Identify which cell holds the provided text, then report its (x, y) central coordinate. 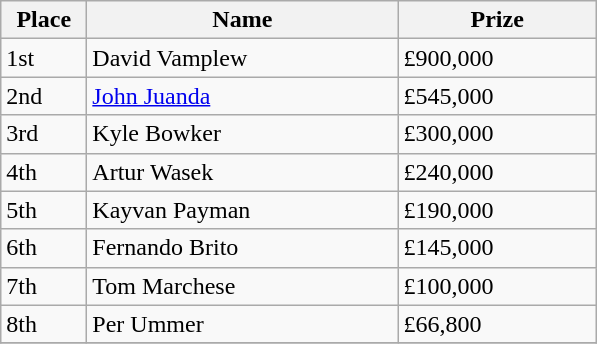
Fernando Brito (242, 248)
£190,000 (498, 210)
4th (44, 172)
£300,000 (498, 134)
7th (44, 286)
£66,800 (498, 324)
Artur Wasek (242, 172)
David Vamplew (242, 58)
3rd (44, 134)
£100,000 (498, 286)
5th (44, 210)
Place (44, 20)
£240,000 (498, 172)
Per Ummer (242, 324)
£145,000 (498, 248)
8th (44, 324)
£545,000 (498, 96)
John Juanda (242, 96)
Tom Marchese (242, 286)
2nd (44, 96)
Name (242, 20)
£900,000 (498, 58)
6th (44, 248)
Kyle Bowker (242, 134)
1st (44, 58)
Prize (498, 20)
Kayvan Payman (242, 210)
